Extract the (X, Y) coordinate from the center of the cell holding the provided text.  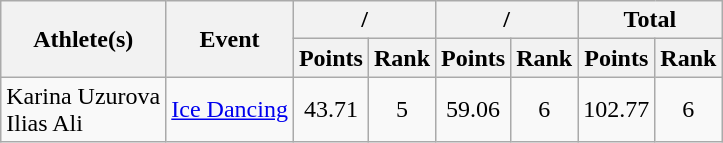
Ice Dancing (230, 110)
Event (230, 39)
59.06 (474, 110)
Athlete(s) (84, 39)
5 (402, 110)
Karina UzurovaIlias Ali (84, 110)
Total (650, 20)
102.77 (616, 110)
43.71 (330, 110)
